Return the [X, Y] coordinate for the center point of the cell that contains the specified text.  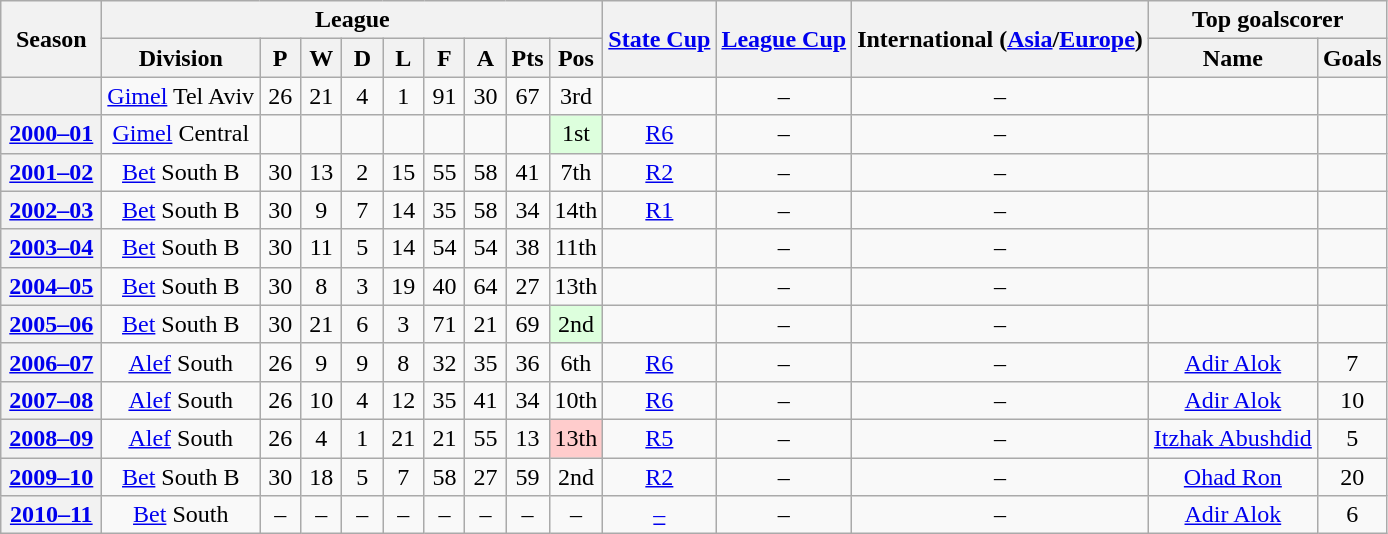
Gimel Tel Aviv [181, 96]
International (Asia/Europe) [1000, 39]
2009–10 [52, 477]
2010–11 [52, 515]
12 [404, 400]
18 [322, 477]
2003–04 [52, 248]
1st [576, 134]
F [444, 58]
2002–03 [52, 210]
R5 [660, 438]
League Cup [784, 39]
7th [576, 172]
League [352, 20]
11 [322, 248]
64 [486, 286]
32 [444, 362]
10th [576, 400]
Goals [1352, 58]
A [486, 58]
67 [528, 96]
36 [528, 362]
Bet South [181, 515]
L [404, 58]
59 [528, 477]
D [362, 58]
40 [444, 286]
38 [528, 248]
20 [1352, 477]
Itzhak Abushdid [1232, 438]
3rd [576, 96]
2 [362, 172]
Division [181, 58]
14th [576, 210]
W [322, 58]
2005–06 [52, 324]
2000–01 [52, 134]
R1 [660, 210]
Ohad Ron [1232, 477]
71 [444, 324]
Pos [576, 58]
P [280, 58]
2007–08 [52, 400]
2006–07 [52, 362]
69 [528, 324]
Pts [528, 58]
2004–05 [52, 286]
11th [576, 248]
91 [444, 96]
Name [1232, 58]
15 [404, 172]
19 [404, 286]
Season [52, 39]
2001–02 [52, 172]
2008–09 [52, 438]
6th [576, 362]
State Cup [660, 39]
Top goalscorer [1268, 20]
Gimel Central [181, 134]
